Return the (X, Y) coordinate for the center point of the cell that contains the specified text.  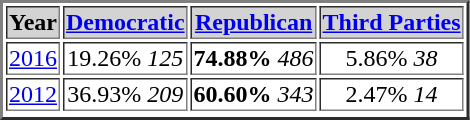
Year (33, 22)
36.93% 209 (126, 94)
2016 (33, 58)
2.47% 14 (392, 94)
Third Parties (392, 22)
19.26% 125 (126, 58)
5.86% 38 (392, 58)
74.88% 486 (254, 58)
Republican (254, 22)
60.60% 343 (254, 94)
Democratic (126, 22)
2012 (33, 94)
